Find where the given text appears and provide that cell's center as [x, y] coordinate. 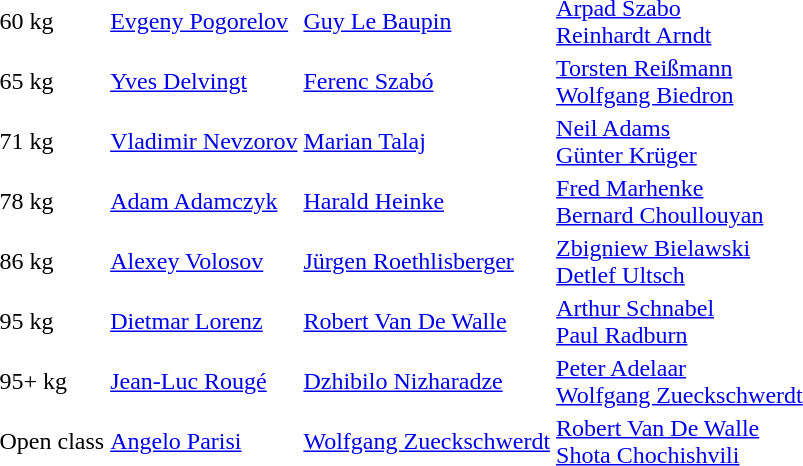
Dzhibilo Nizharadze [427, 382]
Vladimir Nevzorov [204, 142]
Alexey Volosov [204, 262]
Adam Adamczyk [204, 202]
Dietmar Lorenz [204, 322]
Jean-Luc Rougé [204, 382]
Harald Heinke [427, 202]
Robert Van De Walle [427, 322]
Yves Delvingt [204, 82]
Ferenc Szabó [427, 82]
Jürgen Roethlisberger [427, 262]
Marian Talaj [427, 142]
